Scan for the cell matching the given text and deliver its [x, y] coordinate at center. 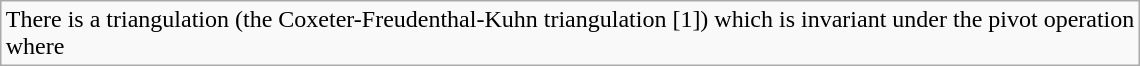
There is a triangulation (the Coxeter-Freudenthal-Kuhn triangulation [1]) which is invariant under the pivot operation where [570, 34]
